Pinpoint the cell where the given text exists, returning its [x, y] midpoint coordinate. 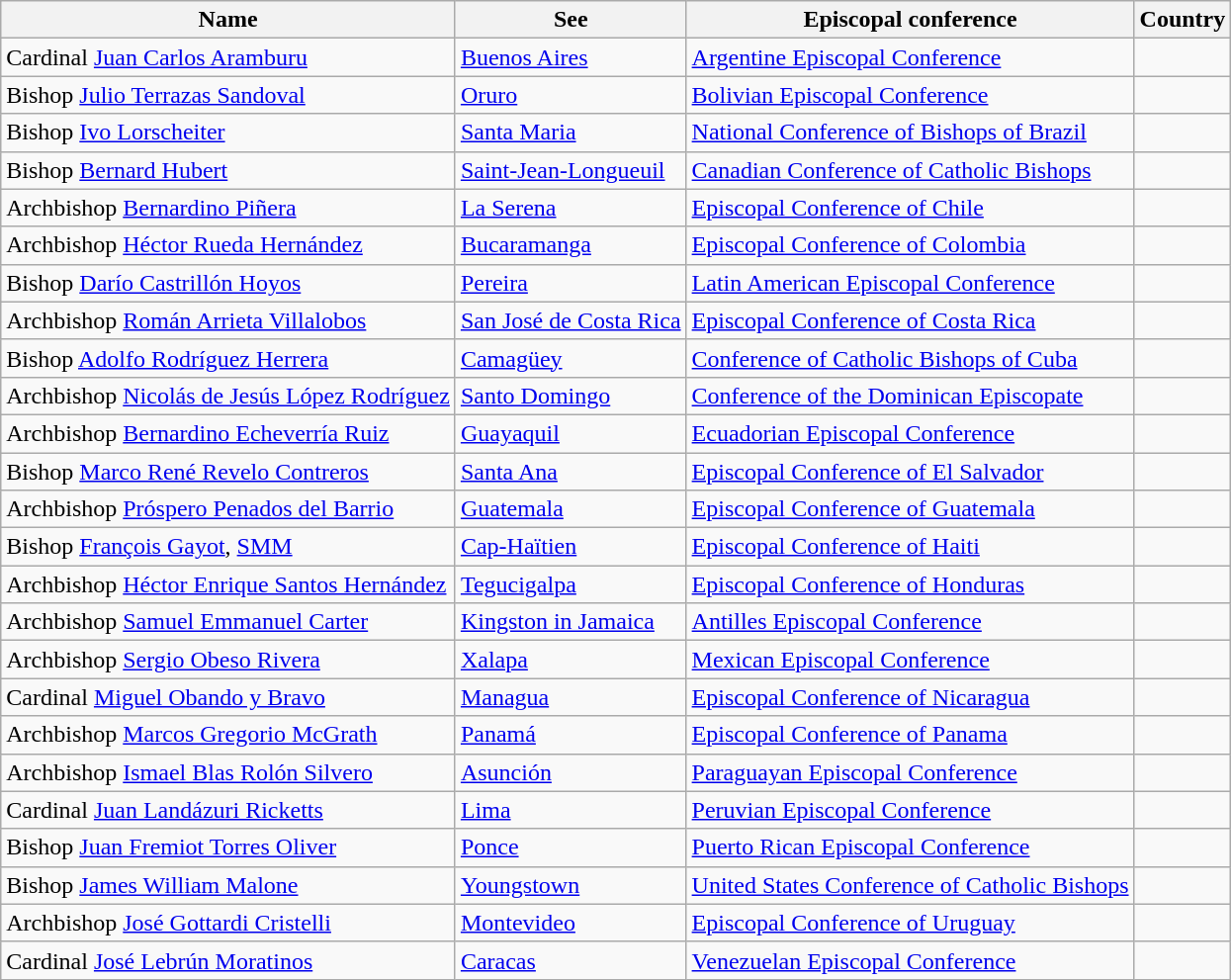
Bucaramanga [571, 245]
Bishop James William Malone [228, 885]
Episcopal Conference of Panama [910, 735]
Caracas [571, 960]
Archbishop Bernardino Echeverría Ruiz [228, 433]
Episcopal Conference of Colombia [910, 245]
Venezuelan Episcopal Conference [910, 960]
Archbishop Sergio Obeso Rivera [228, 660]
Episcopal Conference of Guatemala [910, 509]
Xalapa [571, 660]
Archbishop Román Arrieta Villalobos [228, 320]
Tegucigalpa [571, 584]
Managua [571, 697]
Peruvian Episcopal Conference [910, 810]
Cap-Haïtien [571, 547]
Cardinal Juan Carlos Aramburu [228, 57]
Guatemala [571, 509]
Episcopal conference [910, 20]
Archbishop Ismael Blas Rolón Silvero [228, 772]
Archbishop Marcos Gregorio McGrath [228, 735]
Pereira [571, 283]
Antilles Episcopal Conference [910, 622]
Episcopal Conference of Uruguay [910, 923]
Bishop Ivo Lorscheiter [228, 133]
Asunción [571, 772]
Ecuadorian Episcopal Conference [910, 433]
Archbishop Héctor Enrique Santos Hernández [228, 584]
Argentine Episcopal Conference [910, 57]
See [571, 20]
Saint-Jean-Longueuil [571, 170]
Bishop Juan Fremiot Torres Oliver [228, 847]
Panamá [571, 735]
Bishop Marco René Revelo Contreros [228, 472]
Guayaquil [571, 433]
Bishop Bernard Hubert [228, 170]
Archbishop Samuel Emmanuel Carter [228, 622]
Bishop Adolfo Rodríguez Herrera [228, 358]
Paraguayan Episcopal Conference [910, 772]
Archbishop Nicolás de Jesús López Rodríguez [228, 396]
Archbishop Bernardino Piñera [228, 208]
National Conference of Bishops of Brazil [910, 133]
Mexican Episcopal Conference [910, 660]
Cardinal Juan Landázuri Ricketts [228, 810]
Archbishop José Gottardi Cristelli [228, 923]
Latin American Episcopal Conference [910, 283]
Cardinal José Lebrún Moratinos [228, 960]
Santa Maria [571, 133]
Bishop Darío Castrillón Hoyos [228, 283]
Lima [571, 810]
Country [1183, 20]
La Serena [571, 208]
Ponce [571, 847]
Episcopal Conference of Haiti [910, 547]
Conference of the Dominican Episcopate [910, 396]
Cardinal Miguel Obando y Bravo [228, 697]
United States Conference of Catholic Bishops [910, 885]
Bishop François Gayot, SMM [228, 547]
Episcopal Conference of Costa Rica [910, 320]
Montevideo [571, 923]
Oruro [571, 95]
Kingston in Jamaica [571, 622]
Episcopal Conference of Honduras [910, 584]
Canadian Conference of Catholic Bishops [910, 170]
Conference of Catholic Bishops of Cuba [910, 358]
Santa Ana [571, 472]
Buenos Aires [571, 57]
Bishop Julio Terrazas Sandoval [228, 95]
Episcopal Conference of El Salvador [910, 472]
Episcopal Conference of Chile [910, 208]
Name [228, 20]
Episcopal Conference of Nicaragua [910, 697]
Bolivian Episcopal Conference [910, 95]
Archbishop Próspero Penados del Barrio [228, 509]
Archbishop Héctor Rueda Hernández [228, 245]
Camagüey [571, 358]
San José de Costa Rica [571, 320]
Puerto Rican Episcopal Conference [910, 847]
Youngstown [571, 885]
Santo Domingo [571, 396]
